Return [x, y] of the center of cell containing provided text 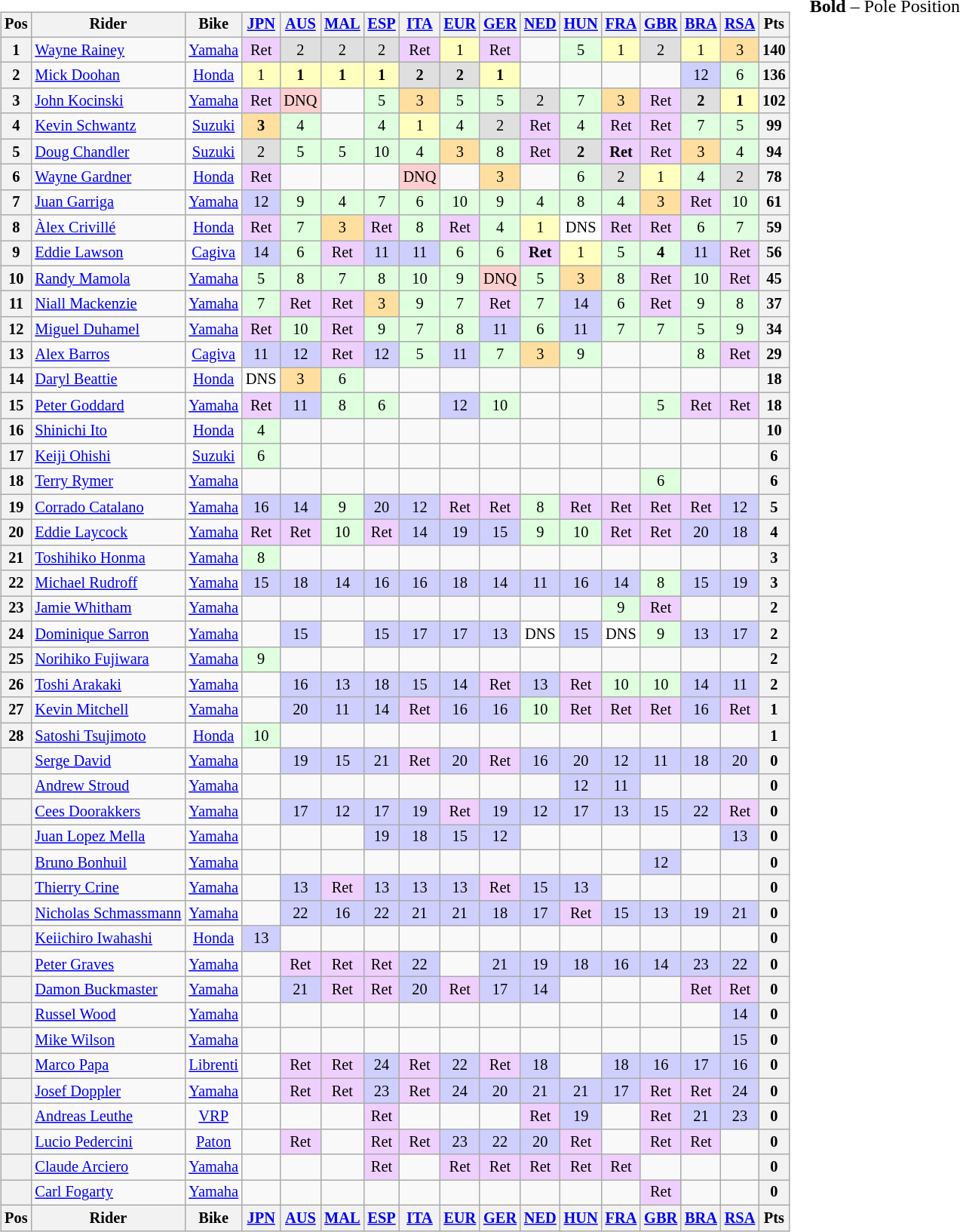
94 [774, 152]
Claude Arciero [108, 1167]
Daryl Beattie [108, 380]
78 [774, 177]
56 [774, 253]
26 [16, 685]
Miguel Duhamel [108, 330]
John Kocinski [108, 101]
Alex Barros [108, 355]
Peter Graves [108, 964]
Keiichiro Iwahashi [108, 939]
Nicholas Schmassmann [108, 914]
Russel Wood [108, 1015]
Corrado Catalano [108, 507]
Eddie Laycock [108, 533]
Damon Buckmaster [108, 990]
VRP [213, 1117]
25 [16, 659]
Toshi Arakaki [108, 685]
Doug Chandler [108, 152]
59 [774, 228]
102 [774, 101]
Norihiko Fujiwara [108, 659]
140 [774, 50]
27 [16, 710]
Jamie Whitham [108, 609]
Shinichi Ito [108, 431]
Peter Goddard [108, 405]
Librenti [213, 1066]
37 [774, 304]
Andreas Leuthe [108, 1117]
Dominique Sarron [108, 634]
Serge David [108, 761]
Juan Garriga [108, 202]
Cees Doorakkers [108, 812]
Mick Doohan [108, 75]
136 [774, 75]
Keiji Ohishi [108, 456]
34 [774, 330]
Paton [213, 1142]
Eddie Lawson [108, 253]
Satoshi Tsujimoto [108, 736]
Niall Mackenzie [108, 304]
99 [774, 126]
Andrew Stroud [108, 786]
Josef Doppler [108, 1091]
Lucio Pedercini [108, 1142]
Àlex Crivillé [108, 228]
Toshihiko Honma [108, 558]
Mike Wilson [108, 1040]
Kevin Mitchell [108, 710]
Thierry Crine [108, 888]
Terry Rymer [108, 481]
Juan Lopez Mella [108, 837]
Marco Papa [108, 1066]
Wayne Rainey [108, 50]
Wayne Gardner [108, 177]
Carl Fogarty [108, 1193]
28 [16, 736]
Bruno Bonhuil [108, 862]
29 [774, 355]
45 [774, 278]
Kevin Schwantz [108, 126]
Michael Rudroff [108, 583]
Randy Mamola [108, 278]
61 [774, 202]
